Determine the (x, y) coordinate at the center of the cell enclosing the given text.  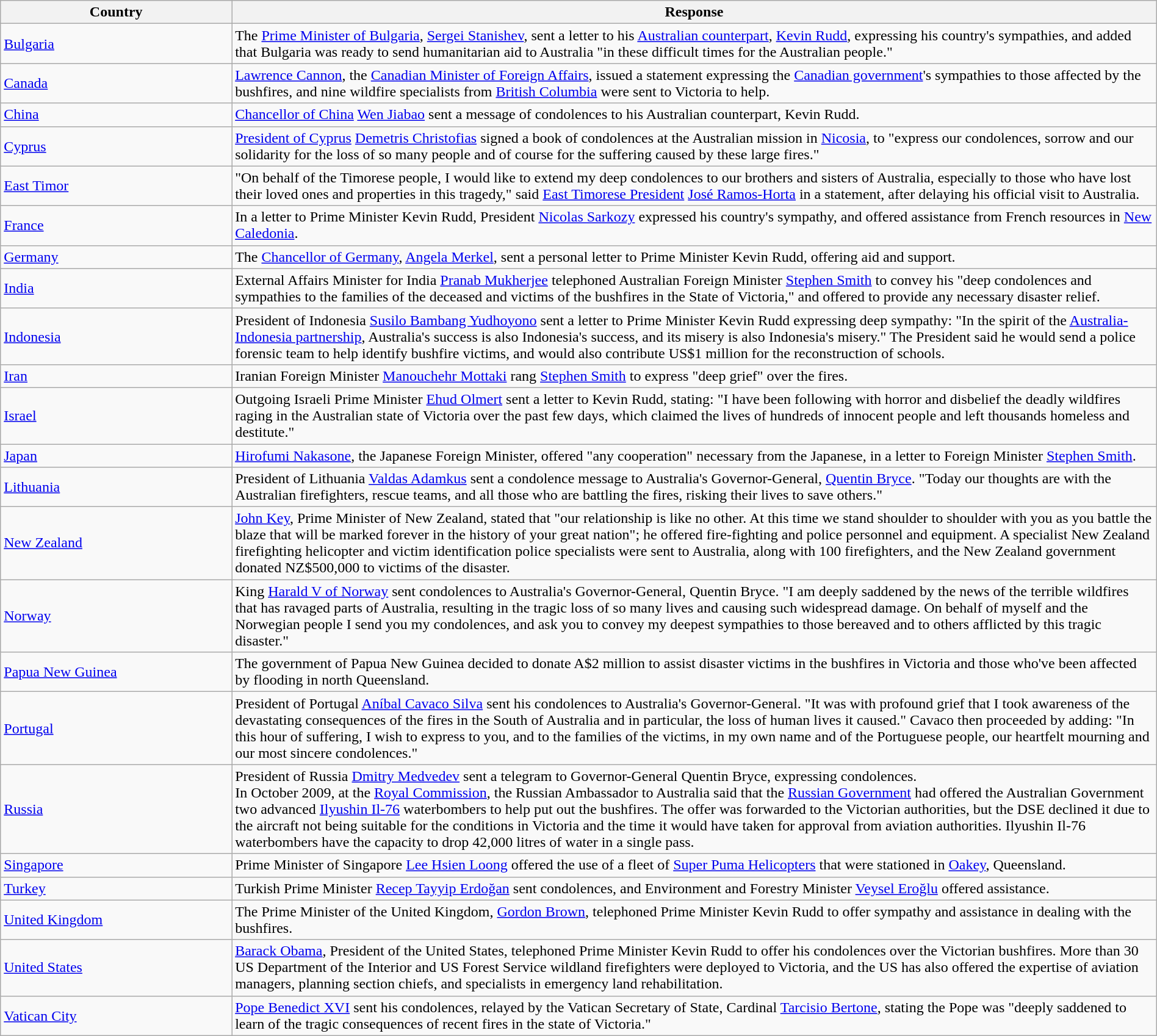
Iran (116, 376)
Germany (116, 257)
Country (116, 12)
Indonesia (116, 336)
Response (694, 12)
Papua New Guinea (116, 672)
East Timor (116, 185)
Cyprus (116, 146)
Japan (116, 456)
France (116, 226)
United States (116, 968)
Portugal (116, 728)
Israel (116, 415)
New Zealand (116, 543)
Prime Minister of Singapore Lee Hsien Loong offered the use of a fleet of Super Puma Helicopters that were stationed in Oakey, Queensland. (694, 865)
Lithuania (116, 487)
Singapore (116, 865)
Norway (116, 616)
Iranian Foreign Minister Manouchehr Mottaki rang Stephen Smith to express "deep grief" over the fires. (694, 376)
India (116, 288)
Chancellor of China Wen Jiabao sent a message of condolences to his Australian counterpart, Kevin Rudd. (694, 115)
China (116, 115)
Canada (116, 83)
Turkey (116, 888)
Bulgaria (116, 44)
Russia (116, 809)
United Kingdom (116, 920)
Turkish Prime Minister Recep Tayyip Erdoğan sent condolences, and Environment and Forestry Minister Veysel Eroğlu offered assistance. (694, 888)
Vatican City (116, 1015)
The Chancellor of Germany, Angela Merkel, sent a personal letter to Prime Minister Kevin Rudd, offering aid and support. (694, 257)
